From the cell containing the given text, extract its center point as [X, Y] coordinate. 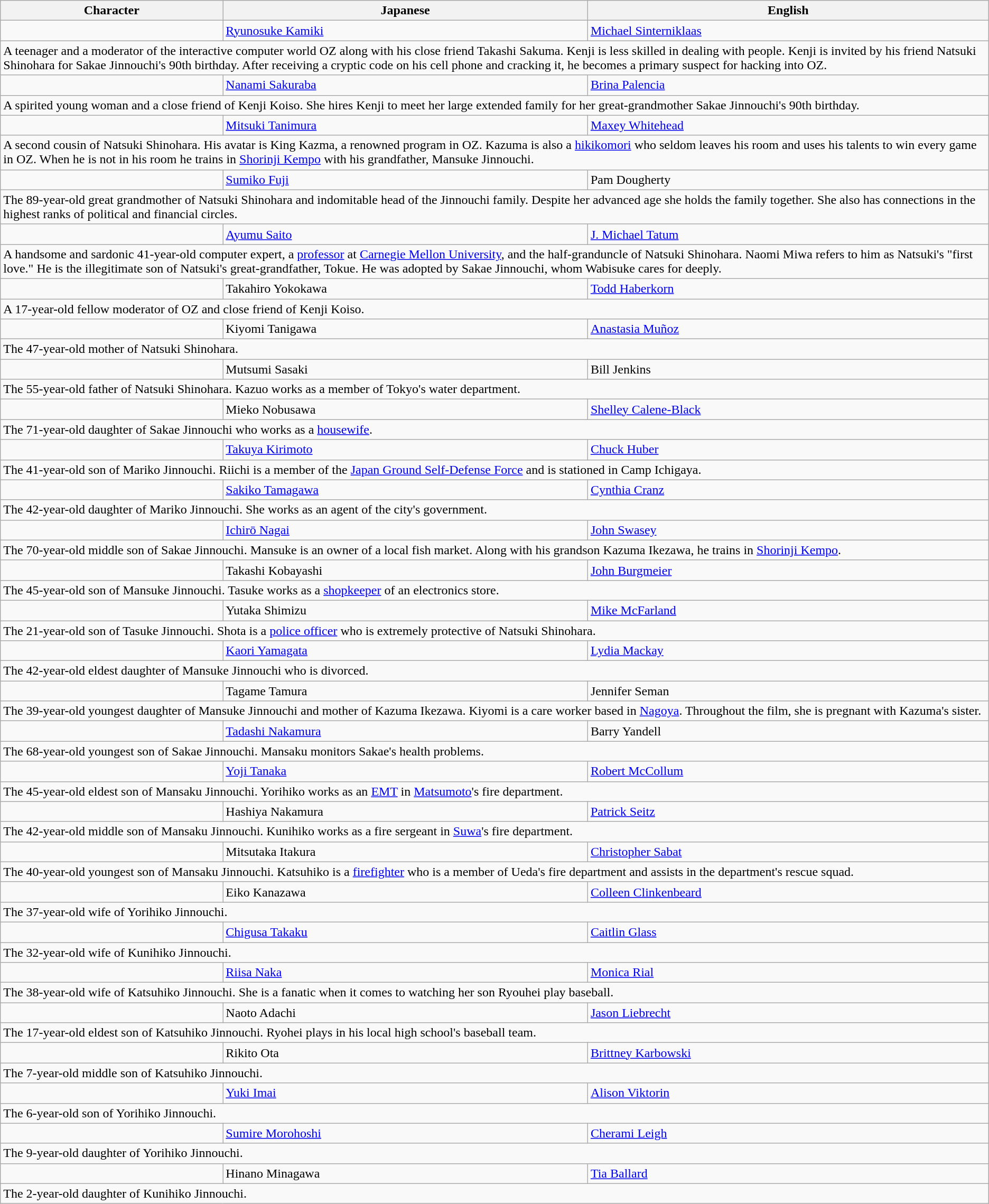
The 45-year-old son of Mansuke Jinnouchi. Tasuke works as a shopkeeper of an electronics store. [494, 590]
Christopher Sabat [788, 852]
The 55-year-old father of Natsuki Shinohara. Kazuo works as a member of Tokyo's water department. [494, 389]
Mike McFarland [788, 610]
Ryunosuke Kamiki [406, 31]
Mutsumi Sasaki [406, 369]
Hinano Minagawa [406, 1173]
The 32-year-old wife of Kunihiko Jinnouchi. [494, 953]
The 6-year-old son of Yorihiko Jinnouchi. [494, 1113]
Yutaka Shimizu [406, 610]
Sumire Morohoshi [406, 1133]
Mitsutaka Itakura [406, 852]
Chuck Huber [788, 450]
Pam Dougherty [788, 180]
Kaori Yamagata [406, 651]
Tagame Tamura [406, 691]
Caitlin Glass [788, 932]
The 42-year-old middle son of Mansaku Jinnouchi. Kunihiko works as a fire sergeant in Suwa's fire department. [494, 832]
Tadashi Nakamura [406, 731]
The 17-year-old eldest son of Katsuhiko Jinnouchi. Ryohei plays in his local high school's baseball team. [494, 1033]
The 7-year-old middle son of Katsuhiko Jinnouchi. [494, 1073]
The 9-year-old daughter of Yorihiko Jinnouchi. [494, 1153]
Patrick Seitz [788, 811]
Hashiya Nakamura [406, 811]
The 68-year-old youngest son of Sakae Jinnouchi. Mansaku monitors Sakae's health problems. [494, 751]
Takashi Kobayashi [406, 570]
Michael Sinterniklaas [788, 31]
J. Michael Tatum [788, 234]
Sakiko Tamagawa [406, 490]
Barry Yandell [788, 731]
Cynthia Cranz [788, 490]
Riisa Naka [406, 973]
Tia Ballard [788, 1173]
Jason Liebrecht [788, 1013]
Kiyomi Tanigawa [406, 329]
Anastasia Muñoz [788, 329]
Nanami Sakuraba [406, 85]
Lydia Mackay [788, 651]
Takuya Kirimoto [406, 450]
Mitsuki Tanimura [406, 125]
Robert McCollum [788, 771]
Brina Palencia [788, 85]
Takahiro Yokokawa [406, 288]
Jennifer Seman [788, 691]
Ichirō Nagai [406, 530]
Cherami Leigh [788, 1133]
The 45-year-old eldest son of Mansaku Jinnouchi. Yorihiko works as an EMT in Matsumoto's fire department. [494, 791]
Shelley Calene-Black [788, 409]
Alison Viktorin [788, 1093]
Japanese [406, 11]
English [788, 11]
Yoji Tanaka [406, 771]
The 42-year-old eldest daughter of Mansuke Jinnouchi who is divorced. [494, 671]
Chigusa Takaku [406, 932]
Naoto Adachi [406, 1013]
Eiko Kanazawa [406, 892]
John Swasey [788, 530]
The 2-year-old daughter of Kunihiko Jinnouchi. [494, 1193]
Rikito Ota [406, 1053]
The 37-year-old wife of Yorihiko Jinnouchi. [494, 912]
Todd Haberkorn [788, 288]
The 47-year-old mother of Natsuki Shinohara. [494, 349]
Maxey Whitehead [788, 125]
John Burgmeier [788, 570]
Monica Rial [788, 973]
Character [112, 11]
The 38-year-old wife of Katsuhiko Jinnouchi. She is a fanatic when it comes to watching her son Ryouhei play baseball. [494, 993]
Yuki Imai [406, 1093]
The 41-year-old son of Mariko Jinnouchi. Riichi is a member of the Japan Ground Self-Defense Force and is stationed in Camp Ichigaya. [494, 470]
Brittney Karbowski [788, 1053]
Colleen Clinkenbeard [788, 892]
Ayumu Saito [406, 234]
Sumiko Fuji [406, 180]
The 71-year-old daughter of Sakae Jinnouchi who works as a housewife. [494, 430]
The 21-year-old son of Tasuke Jinnouchi. Shota is a police officer who is extremely protective of Natsuki Shinohara. [494, 630]
Mieko Nobusawa [406, 409]
The 42-year-old daughter of Mariko Jinnouchi. She works as an agent of the city's government. [494, 510]
Bill Jenkins [788, 369]
A 17-year-old fellow moderator of OZ and close friend of Kenji Koiso. [494, 309]
